From the cell containing the given text, extract its center point as [x, y] coordinate. 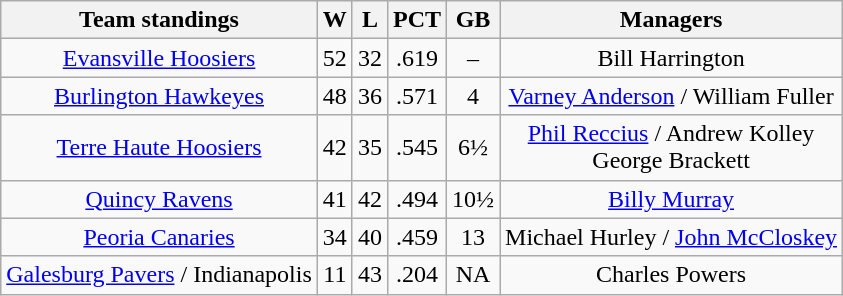
W [334, 20]
.494 [416, 199]
Galesburg Pavers / Indianapolis [160, 275]
Terre Haute Hoosiers [160, 148]
Team standings [160, 20]
Charles Powers [672, 275]
Evansville Hoosiers [160, 58]
13 [474, 237]
Varney Anderson / William Fuller [672, 96]
GB [474, 20]
34 [334, 237]
.204 [416, 275]
.459 [416, 237]
Peoria Canaries [160, 237]
Managers [672, 20]
Michael Hurley / John McCloskey [672, 237]
52 [334, 58]
Billy Murray [672, 199]
Bill Harrington [672, 58]
– [474, 58]
4 [474, 96]
48 [334, 96]
43 [370, 275]
35 [370, 148]
Burlington Hawkeyes [160, 96]
40 [370, 237]
11 [334, 275]
.619 [416, 58]
Phil Reccius / Andrew Kolley George Brackett [672, 148]
NA [474, 275]
32 [370, 58]
.545 [416, 148]
PCT [416, 20]
Quincy Ravens [160, 199]
10½ [474, 199]
41 [334, 199]
L [370, 20]
.571 [416, 96]
6½ [474, 148]
36 [370, 96]
